Search for the cell housing the specified text and yield its [x, y] center coordinate. 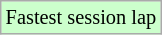
Fastest session lap [81, 17]
